Detect which cell encompasses the target text, then output its [x, y] center coordinate. 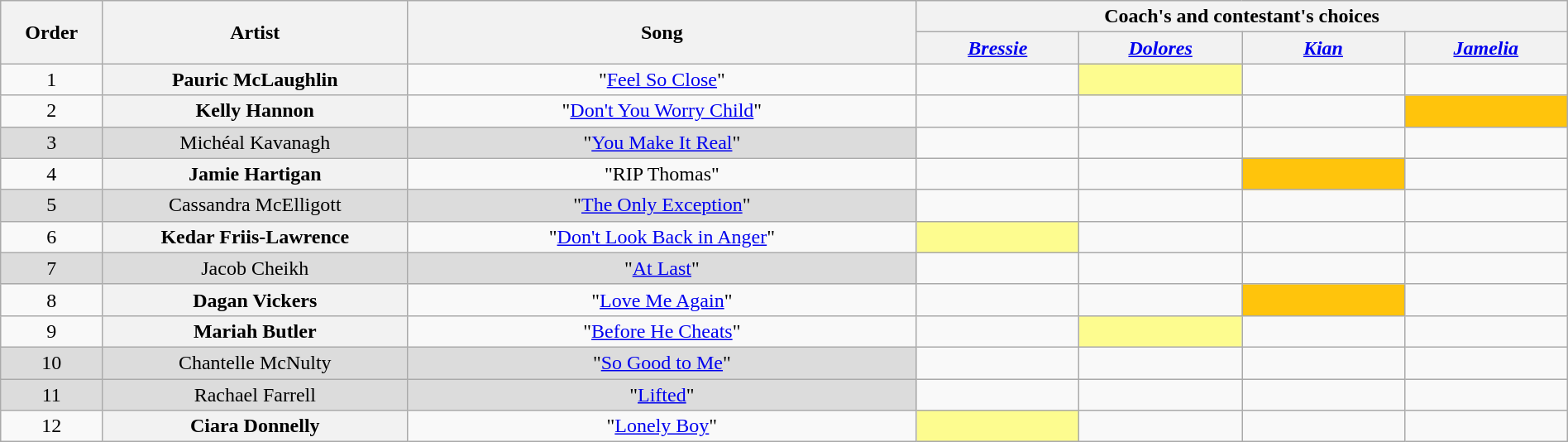
9 [51, 331]
"Before He Cheats" [662, 331]
8 [51, 300]
"At Last" [662, 268]
"RIP Thomas" [662, 174]
3 [51, 142]
Kian [1323, 48]
Order [51, 32]
"You Make It Real" [662, 142]
1 [51, 79]
5 [51, 205]
2 [51, 111]
Artist [255, 32]
Mariah Butler [255, 331]
Bressie [997, 48]
Chantelle McNulty [255, 363]
11 [51, 395]
"Feel So Close" [662, 79]
"Don't Look Back in Anger" [662, 237]
4 [51, 174]
10 [51, 363]
Dolores [1161, 48]
Jamie Hartigan [255, 174]
Cassandra McElligott [255, 205]
Jamelia [1485, 48]
Ciara Donnelly [255, 426]
Michéal Kavanagh [255, 142]
"The Only Exception" [662, 205]
"Lifted" [662, 395]
Dagan Vickers [255, 300]
Jacob Cheikh [255, 268]
"Love Me Again" [662, 300]
Song [662, 32]
Pauric McLaughlin [255, 79]
Kelly Hannon [255, 111]
Rachael Farrell [255, 395]
Kedar Friis-Lawrence [255, 237]
"So Good to Me" [662, 363]
"Lonely Boy" [662, 426]
12 [51, 426]
6 [51, 237]
7 [51, 268]
Coach's and contestant's choices [1242, 17]
"Don't You Worry Child" [662, 111]
